Return the [x, y] coordinate for the center point of the cell that contains the specified text.  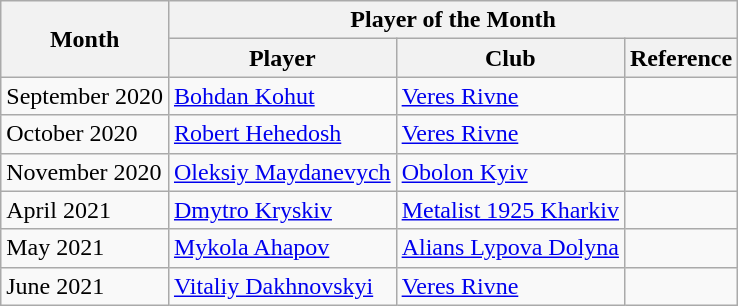
Robert Hehedosh [282, 134]
Player of the Month [452, 20]
Mykola Ahapov [282, 248]
Bohdan Kohut [282, 96]
Dmytro Kryskiv [282, 210]
Alians Lypova Dolyna [510, 248]
October 2020 [85, 134]
Metalist 1925 Kharkiv [510, 210]
November 2020 [85, 172]
Player [282, 58]
Oleksiy Maydanevych [282, 172]
Reference [680, 58]
Month [85, 39]
Club [510, 58]
April 2021 [85, 210]
Obolon Kyiv [510, 172]
September 2020 [85, 96]
June 2021 [85, 286]
Vitaliy Dakhnovskyi [282, 286]
May 2021 [85, 248]
